Scan for the cell matching the given text and deliver its (x, y) coordinate at center. 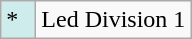
Led Division 1 (114, 20)
* (18, 20)
